Provide the (X, Y) coordinate of the cell's center where the given text is located.  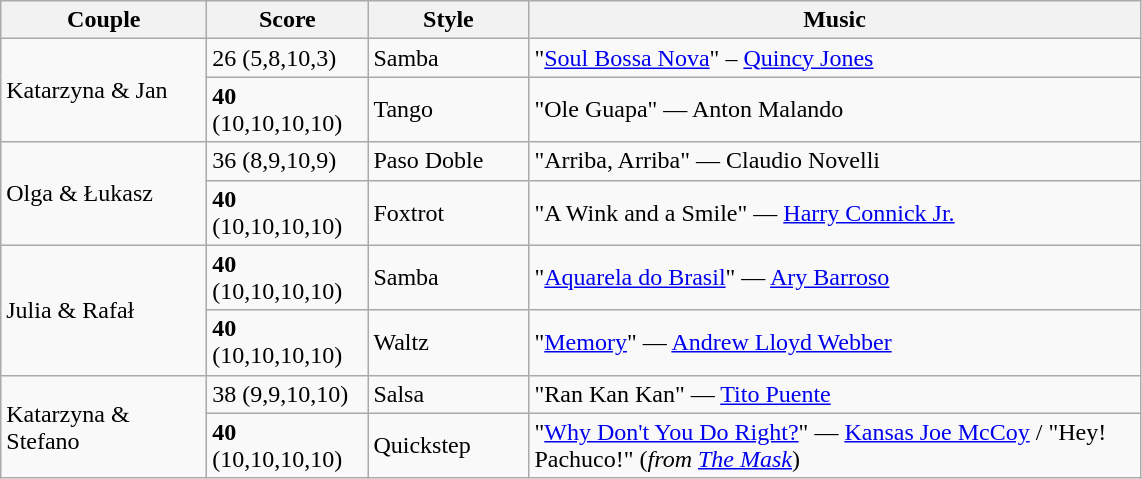
36 (8,9,10,9) (288, 161)
"Ran Kan Kan" — Tito Puente (834, 394)
Couple (104, 20)
"Ole Guapa" — Anton Malando (834, 110)
"Why Don't You Do Right?" — Kansas Joe McCoy / "Hey! Pachuco!" (from The Mask) (834, 446)
"Soul Bossa Nova" – Quincy Jones (834, 58)
Salsa (448, 394)
Quickstep (448, 446)
Katarzyna & Jan (104, 90)
Julia & Rafał (104, 310)
38 (9,9,10,10) (288, 394)
Tango (448, 110)
Katarzyna & Stefano (104, 426)
"A Wink and a Smile" — Harry Connick Jr. (834, 212)
26 (5,8,10,3) (288, 58)
"Memory" — Andrew Lloyd Webber (834, 342)
"Aquarela do Brasil" — Ary Barroso (834, 278)
Foxtrot (448, 212)
Paso Doble (448, 161)
Score (288, 20)
Style (448, 20)
Music (834, 20)
"Arriba, Arriba" — Claudio Novelli (834, 161)
Olga & Łukasz (104, 194)
Waltz (448, 342)
